Capture the cell that displays the provided text and extract its [x, y] central coordinate. 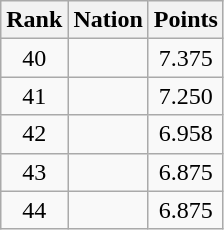
7.375 [186, 58]
7.250 [186, 96]
Points [186, 20]
6.958 [186, 134]
44 [34, 210]
40 [34, 58]
41 [34, 96]
43 [34, 172]
Rank [34, 20]
Nation [108, 20]
42 [34, 134]
